Pinpoint the cell where the given text exists, returning its [X, Y] midpoint coordinate. 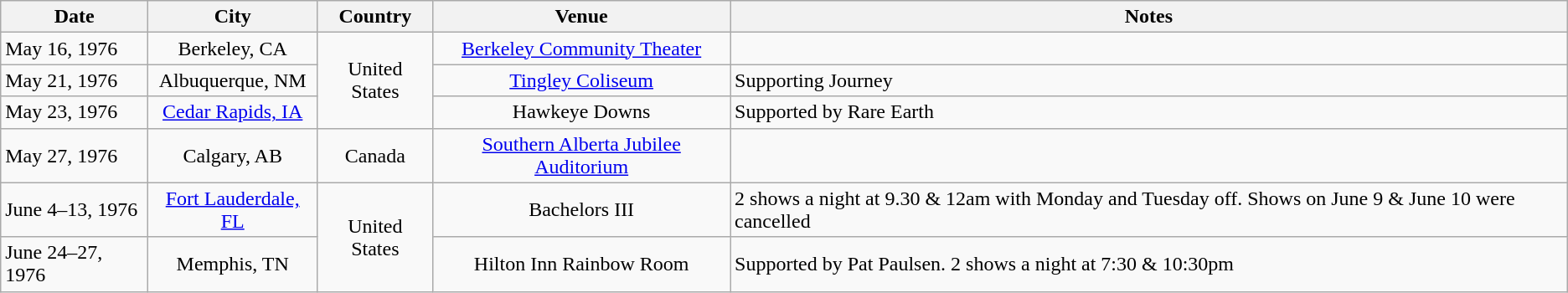
2 shows a night at 9.30 & 12am with Monday and Tuesday off. Shows on June 9 & June 10 were cancelled [1149, 209]
Memphis, TN [233, 265]
Date [75, 17]
Southern Alberta Jubilee Auditorium [581, 156]
Calgary, AB [233, 156]
May 27, 1976 [75, 156]
Berkeley, CA [233, 49]
City [233, 17]
May 21, 1976 [75, 80]
Venue [581, 17]
June 4–13, 1976 [75, 209]
Supported by Rare Earth [1149, 112]
Bachelors III [581, 209]
Hilton Inn Rainbow Room [581, 265]
Country [375, 17]
Cedar Rapids, IA [233, 112]
May 23, 1976 [75, 112]
June 24–27, 1976 [75, 265]
Canada [375, 156]
Hawkeye Downs [581, 112]
Supporting Journey [1149, 80]
Fort Lauderdale, FL [233, 209]
May 16, 1976 [75, 49]
Tingley Coliseum [581, 80]
Berkeley Community Theater [581, 49]
Supported by Pat Paulsen. 2 shows a night at 7:30 & 10:30pm [1149, 265]
Notes [1149, 17]
Albuquerque, NM [233, 80]
